Extract the [X, Y] coordinate from the center of the cell holding the provided text.  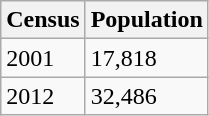
17,818 [146, 58]
2012 [43, 96]
Census [43, 20]
2001 [43, 58]
32,486 [146, 96]
Population [146, 20]
